Search for the cell housing the specified text and yield its (x, y) center coordinate. 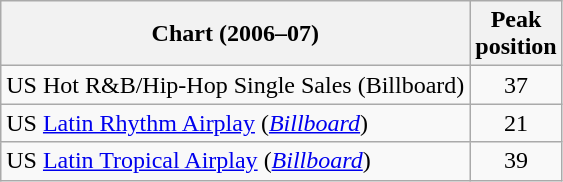
Chart (2006–07) (236, 34)
Peakposition (516, 34)
US Latin Rhythm Airplay (Billboard) (236, 123)
US Latin Tropical Airplay (Billboard) (236, 161)
39 (516, 161)
US Hot R&B/Hip-Hop Single Sales (Billboard) (236, 85)
37 (516, 85)
21 (516, 123)
